Scan for the cell matching the given text and deliver its [X, Y] coordinate at center. 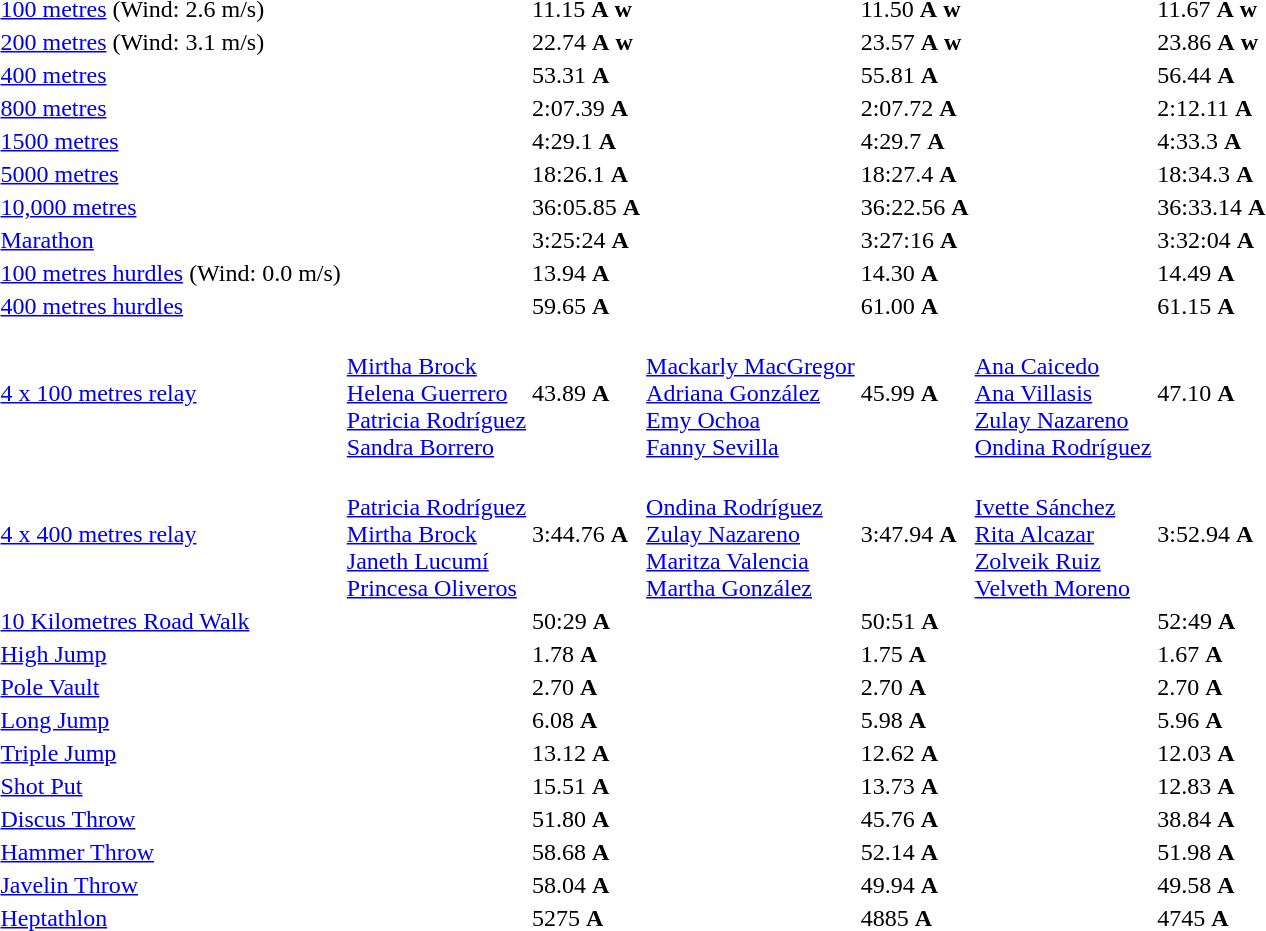
Ana CaicedoAna VillasisZulay NazarenoOndina Rodríguez [1063, 393]
Mirtha BrockHelena GuerreroPatricia RodríguezSandra Borrero [436, 393]
13.73 A [914, 786]
6.08 A [586, 720]
36:22.56 A [914, 207]
52.14 A [914, 852]
3:44.76 A [586, 534]
55.81 A [914, 75]
58.68 A [586, 852]
45.99 A [914, 393]
14.30 A [914, 273]
3:47.94 A [914, 534]
1.75 A [914, 654]
4:29.7 A [914, 141]
5.98 A [914, 720]
2:07.39 A [586, 108]
13.12 A [586, 753]
53.31 A [586, 75]
23.57 A w [914, 42]
59.65 A [586, 306]
50:51 A [914, 621]
18:27.4 A [914, 174]
Mackarly MacGregorAdriana GonzálezEmy OchoaFanny Sevilla [751, 393]
Ivette SánchezRita AlcazarZolveik RuizVelveth Moreno [1063, 534]
50:29 A [586, 621]
12.62 A [914, 753]
43.89 A [586, 393]
15.51 A [586, 786]
4:29.1 A [586, 141]
Ondina RodríguezZulay NazarenoMaritza ValenciaMartha González [751, 534]
61.00 A [914, 306]
3:27:16 A [914, 240]
2:07.72 A [914, 108]
Patricia RodríguezMirtha BrockJaneth LucumíPrincesa Oliveros [436, 534]
58.04 A [586, 885]
45.76 A [914, 819]
1.78 A [586, 654]
3:25:24 A [586, 240]
36:05.85 A [586, 207]
22.74 A w [586, 42]
51.80 A [586, 819]
13.94 A [586, 273]
18:26.1 A [586, 174]
49.94 A [914, 885]
